Find where the given text appears and provide that cell's center as (x, y) coordinate. 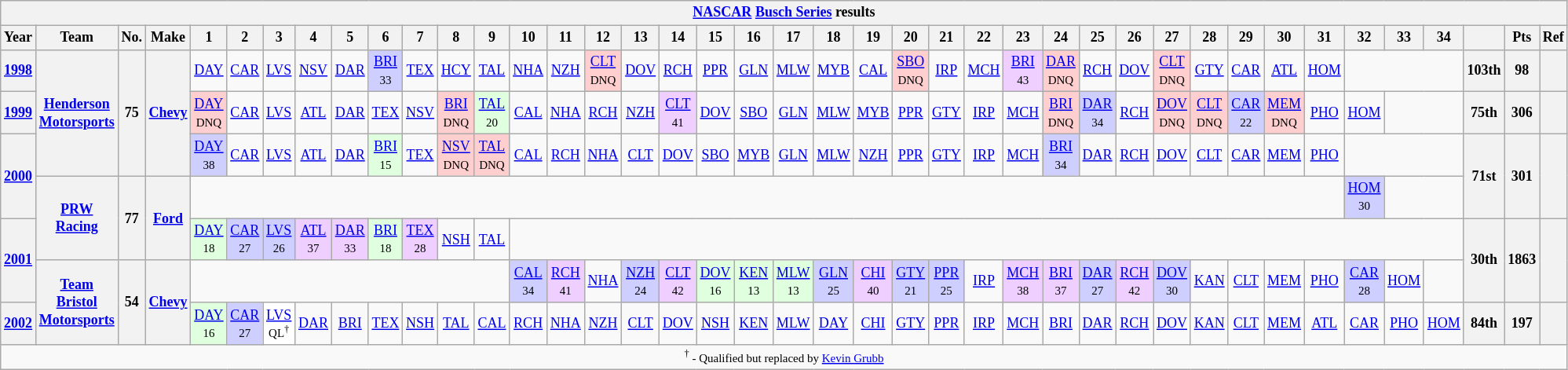
33 (1404, 38)
301 (1522, 176)
NZH24 (641, 281)
18 (834, 38)
DAYDNQ (209, 113)
30th (1484, 261)
KEN (754, 324)
28 (1209, 38)
PRW Racing (77, 218)
98 (1522, 71)
8 (455, 38)
12 (603, 38)
Make (168, 38)
DAR34 (1098, 113)
77 (132, 218)
Pts (1522, 38)
CHI (873, 324)
3 (280, 38)
CHI40 (873, 281)
26 (1135, 38)
Ref (1553, 38)
9 (492, 38)
DAY38 (209, 155)
TEX28 (421, 240)
MCH38 (1023, 281)
1863 (1522, 261)
21 (947, 38)
BRI37 (1062, 281)
TALDNQ (492, 155)
RCH42 (1135, 281)
75 (132, 113)
Team (77, 38)
Henderson Motorsports (77, 113)
BRI18 (386, 240)
20 (911, 38)
LVS26 (280, 240)
No. (132, 38)
SBODNQ (911, 71)
11 (565, 38)
54 (132, 302)
CLT42 (678, 281)
34 (1443, 38)
† - Qualified but replaced by Kevin Grubb (784, 357)
5 (350, 38)
16 (754, 38)
6 (386, 38)
2 (245, 38)
BRI43 (1023, 71)
24 (1062, 38)
BRI15 (386, 155)
MEMDNQ (1285, 113)
DAY16 (209, 324)
32 (1365, 38)
PPR25 (947, 281)
DAY18 (209, 240)
DAR33 (350, 240)
CLT41 (678, 113)
CAL34 (528, 281)
22 (984, 38)
31 (1324, 38)
DOV16 (715, 281)
Year (19, 38)
1998 (19, 71)
27 (1172, 38)
KEN13 (754, 281)
BRI33 (386, 71)
GTY21 (911, 281)
NASCAR Busch Series results (784, 13)
197 (1522, 324)
23 (1023, 38)
7 (421, 38)
2001 (19, 261)
2002 (19, 324)
103th (1484, 71)
4 (314, 38)
DARDNQ (1062, 71)
RCH41 (565, 281)
MLW13 (793, 281)
19 (873, 38)
10 (528, 38)
2000 (19, 176)
15 (715, 38)
NSVDNQ (455, 155)
LVSQL† (280, 324)
14 (678, 38)
1999 (19, 113)
HCY (455, 71)
DOV30 (1172, 281)
DOVDNQ (1172, 113)
Team Bristol Motorsports (77, 302)
ATL37 (314, 240)
CAR28 (1365, 281)
71st (1484, 176)
29 (1246, 38)
HOM30 (1365, 197)
84th (1484, 324)
DAR27 (1098, 281)
1 (209, 38)
GLN25 (834, 281)
TAL20 (492, 113)
75th (1484, 113)
30 (1285, 38)
Ford (168, 218)
306 (1522, 113)
25 (1098, 38)
BRI34 (1062, 155)
17 (793, 38)
CAR22 (1246, 113)
13 (641, 38)
